Determine the [X, Y] coordinate at the center of the cell enclosing the given text.  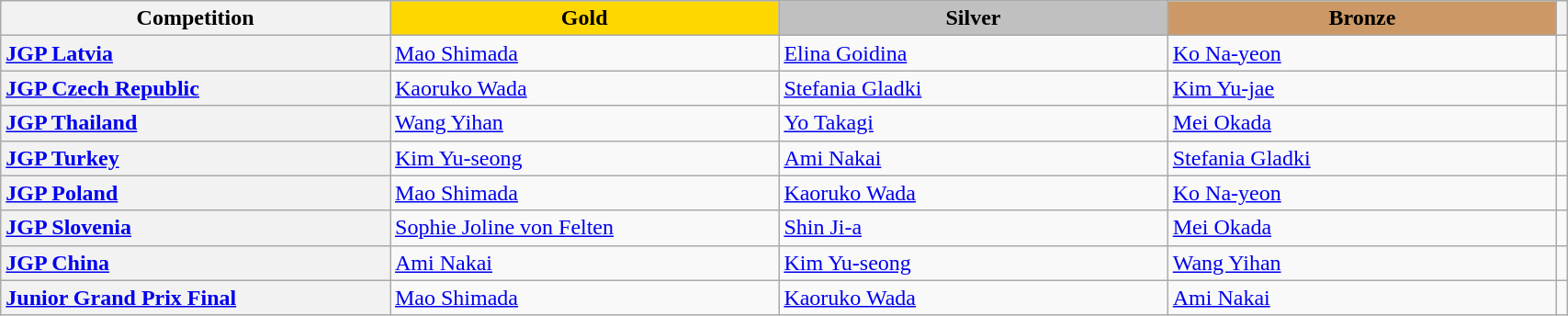
JGP China [196, 263]
Sophie Joline von Felten [584, 228]
JGP Czech Republic [196, 88]
Silver [974, 18]
JGP Poland [196, 193]
Shin Ji-a [974, 228]
JGP Slovenia [196, 228]
Bronze [1361, 18]
Junior Grand Prix Final [196, 298]
Competition [196, 18]
JGP Latvia [196, 53]
Kim Yu-jae [1361, 88]
Gold [584, 18]
JGP Thailand [196, 123]
Elina Goidina [974, 53]
JGP Turkey [196, 158]
Yo Takagi [974, 123]
